Find where the given text appears and provide that cell's center as [X, Y] coordinate. 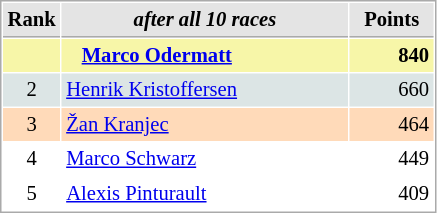
449 [392, 158]
Points [392, 20]
Marco Odermatt [205, 56]
4 [32, 158]
3 [32, 124]
5 [32, 194]
409 [392, 194]
Rank [32, 20]
840 [392, 56]
660 [392, 90]
Alexis Pinturault [205, 194]
Marco Schwarz [205, 158]
464 [392, 124]
2 [32, 90]
Žan Kranjec [205, 124]
Henrik Kristoffersen [205, 90]
after all 10 races [205, 20]
